Determine the (X, Y) coordinate at the center of the cell enclosing the given text.  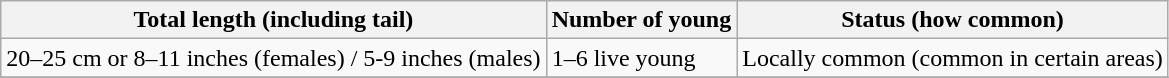
1–6 live young (642, 58)
Locally common (common in certain areas) (953, 58)
20–25 cm or 8–11 inches (females) / 5-9 inches (males) (274, 58)
Total length (including tail) (274, 20)
Status (how common) (953, 20)
Number of young (642, 20)
